Extract the [X, Y] coordinate from the center of the cell holding the provided text.  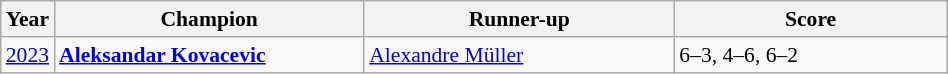
2023 [28, 55]
Alexandre Müller [519, 55]
Aleksandar Kovacevic [209, 55]
6–3, 4–6, 6–2 [810, 55]
Champion [209, 19]
Score [810, 19]
Runner-up [519, 19]
Year [28, 19]
